Provide the (x, y) coordinate of the cell's center where the given text is located.  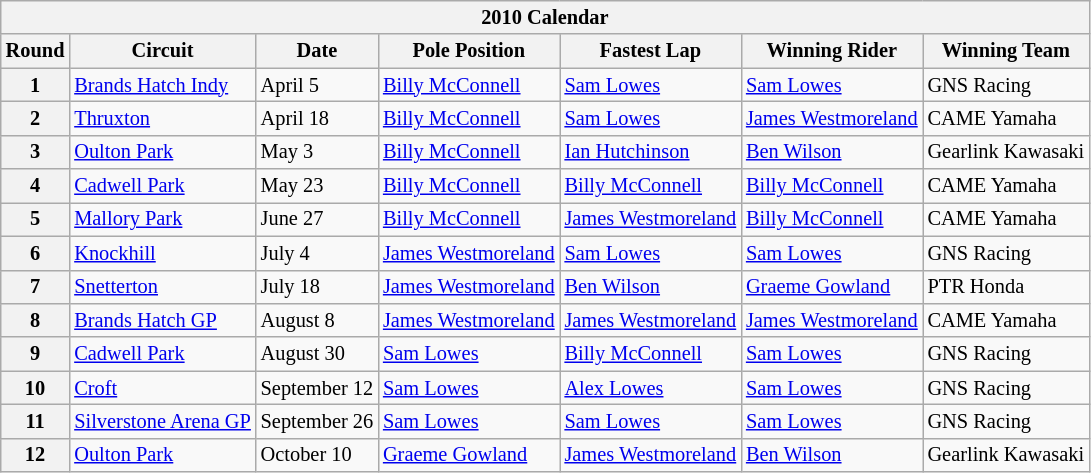
Round (36, 51)
Pole Position (469, 51)
April 5 (317, 85)
5 (36, 219)
Brands Hatch Indy (162, 85)
Thruxton (162, 118)
May 3 (317, 152)
11 (36, 421)
9 (36, 354)
7 (36, 287)
1 (36, 85)
3 (36, 152)
4 (36, 186)
June 27 (317, 219)
Knockhill (162, 253)
April 18 (317, 118)
August 8 (317, 320)
PTR Honda (1006, 287)
12 (36, 455)
September 26 (317, 421)
October 10 (317, 455)
Fastest Lap (651, 51)
Date (317, 51)
July 18 (317, 287)
10 (36, 388)
August 30 (317, 354)
September 12 (317, 388)
May 23 (317, 186)
Winning Rider (832, 51)
Mallory Park (162, 219)
Croft (162, 388)
Circuit (162, 51)
2 (36, 118)
Winning Team (1006, 51)
8 (36, 320)
Ian Hutchinson (651, 152)
July 4 (317, 253)
2010 Calendar (545, 17)
Alex Lowes (651, 388)
Silverstone Arena GP (162, 421)
Brands Hatch GP (162, 320)
6 (36, 253)
Snetterton (162, 287)
